Locate the cell with the specified text and output its [X, Y] center coordinate. 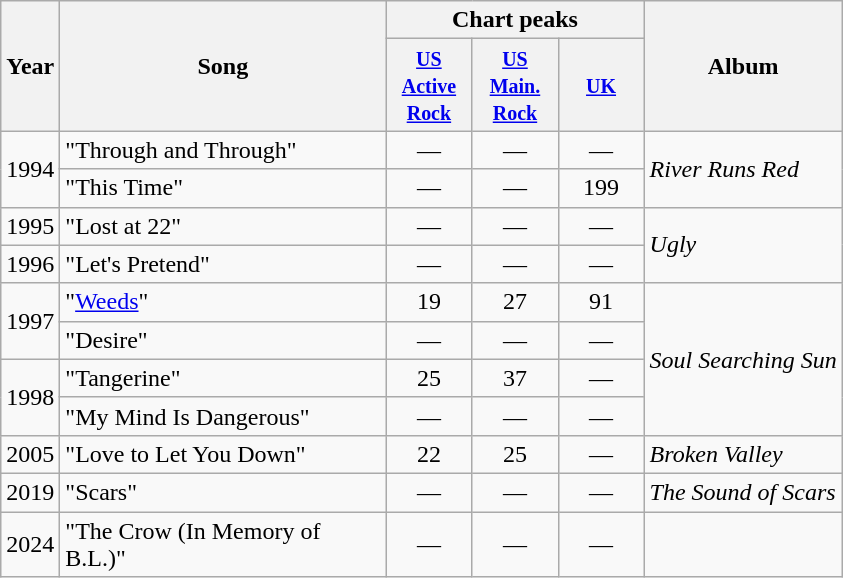
"Love to Let You Down" [223, 454]
US Active Rock [429, 85]
Album [743, 66]
1998 [30, 397]
Song [223, 66]
199 [601, 188]
Chart peaks [515, 20]
1997 [30, 321]
US Main. Rock [515, 85]
2019 [30, 492]
91 [601, 302]
"This Time" [223, 188]
2005 [30, 454]
1995 [30, 226]
22 [429, 454]
River Runs Red [743, 169]
"Desire" [223, 340]
19 [429, 302]
"My Mind Is Dangerous" [223, 416]
"Scars" [223, 492]
Ugly [743, 245]
37 [515, 378]
1994 [30, 169]
"The Crow (In Memory of B.L.)" [223, 544]
2024 [30, 544]
Soul Searching Sun [743, 359]
27 [515, 302]
Year [30, 66]
Broken Valley [743, 454]
"Let's Pretend" [223, 264]
"Through and Through" [223, 150]
UK [601, 85]
1996 [30, 264]
"Weeds" [223, 302]
"Lost at 22" [223, 226]
The Sound of Scars [743, 492]
"Tangerine" [223, 378]
